Return (x, y) of the center of cell containing provided text 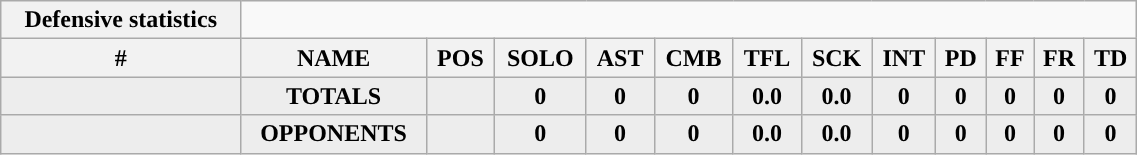
SCK (836, 58)
TFL (767, 58)
FF (1010, 58)
SOLO (540, 58)
INT (904, 58)
POS (460, 58)
PD (960, 58)
NAME (334, 58)
TD (1110, 58)
# (121, 58)
OPPONENTS (334, 134)
TOTALS (334, 96)
Defensive statistics (121, 20)
AST (620, 58)
FR (1060, 58)
CMB (694, 58)
